Return (x, y) of the center of cell containing provided text 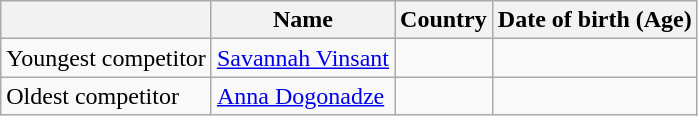
Date of birth (Age) (594, 20)
Name (302, 20)
Savannah Vinsant (302, 58)
Anna Dogonadze (302, 96)
Youngest competitor (106, 58)
Country (444, 20)
Oldest competitor (106, 96)
